Find where the given text appears and provide that cell's center as (x, y) coordinate. 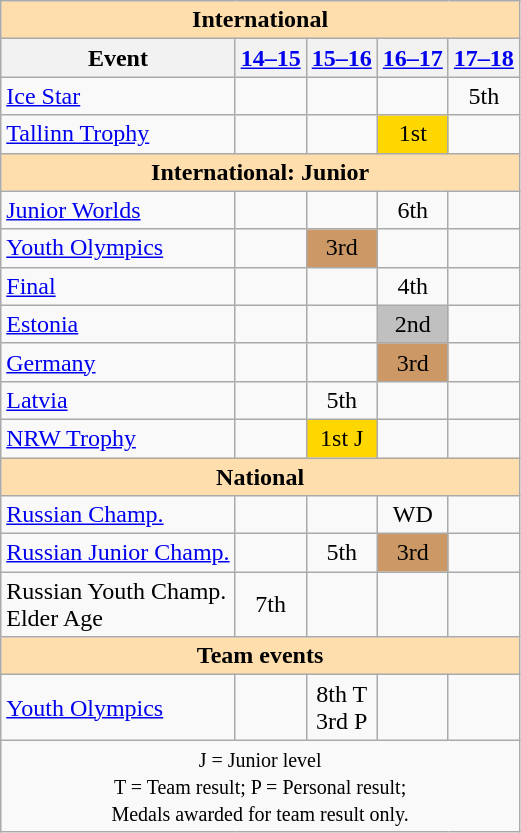
7th (270, 604)
Team events (260, 656)
NRW Trophy (118, 438)
Tallinn Trophy (118, 134)
8th T 3rd P (342, 708)
Russian Youth Champ. Elder Age (118, 604)
Ice Star (118, 96)
National (260, 477)
Russian Junior Champ. (118, 553)
16–17 (412, 58)
J = Junior level T = Team result; P = Personal result; Medals awarded for team result only. (260, 786)
14–15 (270, 58)
Latvia (118, 400)
17–18 (484, 58)
Event (118, 58)
Russian Champ. (118, 515)
International: Junior (260, 172)
Estonia (118, 324)
1st J (342, 438)
15–16 (342, 58)
Final (118, 286)
Germany (118, 362)
2nd (412, 324)
International (260, 20)
1st (412, 134)
4th (412, 286)
WD (412, 515)
6th (412, 210)
Junior Worlds (118, 210)
